Output the [x, y] coordinate of the center of the cell containing the given text.  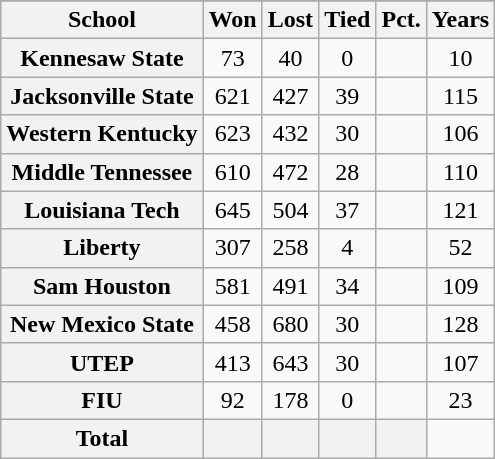
UTEP [102, 362]
Years [460, 20]
427 [290, 96]
10 [460, 58]
FIU [102, 400]
121 [460, 210]
52 [460, 248]
Middle Tennessee [102, 172]
Won [232, 20]
23 [460, 400]
92 [232, 400]
107 [460, 362]
680 [290, 324]
581 [232, 286]
Western Kentucky [102, 134]
491 [290, 286]
Jacksonville State [102, 96]
178 [290, 400]
34 [348, 286]
621 [232, 96]
472 [290, 172]
258 [290, 248]
37 [348, 210]
Kennesaw State [102, 58]
458 [232, 324]
115 [460, 96]
Pct. [401, 20]
413 [232, 362]
40 [290, 58]
610 [232, 172]
110 [460, 172]
39 [348, 96]
623 [232, 134]
Sam Houston [102, 286]
109 [460, 286]
643 [290, 362]
307 [232, 248]
Tied [348, 20]
Liberty [102, 248]
73 [232, 58]
Total [102, 438]
645 [232, 210]
School [102, 20]
New Mexico State [102, 324]
Louisiana Tech [102, 210]
28 [348, 172]
432 [290, 134]
504 [290, 210]
106 [460, 134]
Lost [290, 20]
4 [348, 248]
128 [460, 324]
